Find where the given text appears and provide that cell's center as [x, y] coordinate. 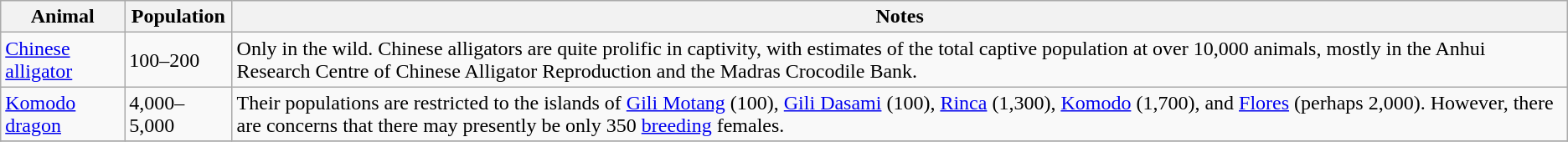
Komodo dragon [63, 114]
Animal [63, 17]
Population [178, 17]
Chinese alligator [63, 60]
100–200 [178, 60]
Notes [900, 17]
4,000–5,000 [178, 114]
